Search for the cell housing the specified text and yield its (x, y) center coordinate. 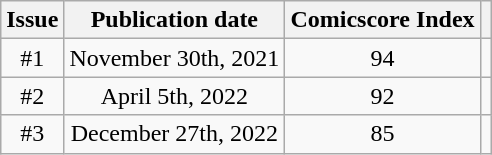
94 (382, 58)
November 30th, 2021 (174, 58)
85 (382, 134)
April 5th, 2022 (174, 96)
#1 (32, 58)
December 27th, 2022 (174, 134)
#2 (32, 96)
Publication date (174, 20)
#3 (32, 134)
Issue (32, 20)
Comicscore Index (382, 20)
92 (382, 96)
